From the cell containing the given text, extract its center point as [x, y] coordinate. 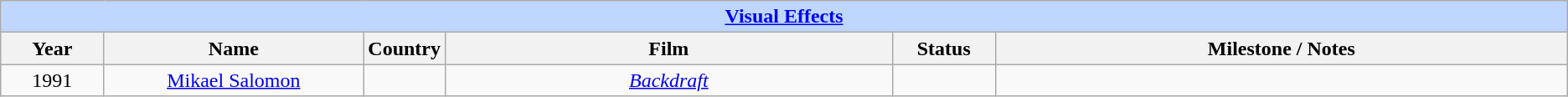
Year [52, 48]
Mikael Salomon [234, 80]
Film [669, 48]
Backdraft [669, 80]
Name [234, 48]
Status [943, 48]
Country [405, 48]
Milestone / Notes [1282, 48]
1991 [52, 80]
Visual Effects [784, 17]
